Locate the cell with the specified text and output its (x, y) center coordinate. 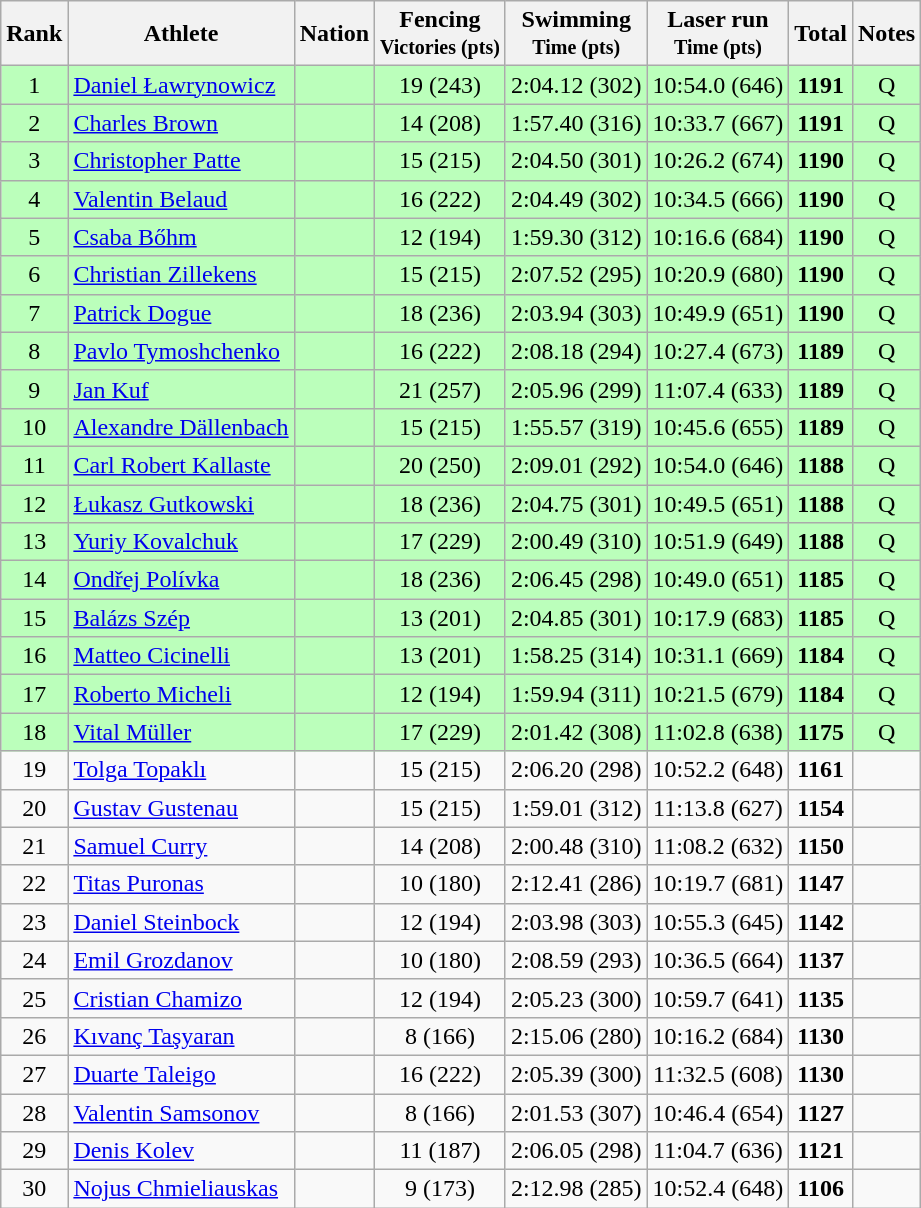
1:59.94 (311) (576, 694)
10:19.7 (681) (718, 884)
Matteo Cicinelli (181, 656)
26 (34, 1036)
11:08.2 (632) (718, 846)
10:26.2 (674) (718, 161)
1 (34, 85)
25 (34, 998)
11:32.5 (608) (718, 1074)
2:07.52 (295) (576, 275)
1175 (821, 732)
2:05.39 (300) (576, 1074)
1127 (821, 1113)
10:16.2 (684) (718, 1036)
1150 (821, 846)
29 (34, 1151)
23 (34, 922)
10:17.9 (683) (718, 618)
30 (34, 1189)
10:31.1 (669) (718, 656)
10:49.0 (651) (718, 580)
2:06.20 (298) (576, 770)
Christopher Patte (181, 161)
Valentin Belaud (181, 199)
2:12.98 (285) (576, 1189)
11:07.4 (633) (718, 389)
2:08.18 (294) (576, 351)
2:15.06 (280) (576, 1036)
1:57.40 (316) (576, 123)
1121 (821, 1151)
Duarte Taleigo (181, 1074)
FencingVictories (pts) (440, 34)
10:55.3 (645) (718, 922)
2:06.05 (298) (576, 1151)
Athlete (181, 34)
Gustav Gustenau (181, 808)
1106 (821, 1189)
15 (34, 618)
2:04.12 (302) (576, 85)
2:00.48 (310) (576, 846)
20 (250) (440, 465)
11 (34, 465)
9 (173) (440, 1189)
12 (34, 503)
2:01.42 (308) (576, 732)
2:01.53 (307) (576, 1113)
Jan Kuf (181, 389)
Vital Müller (181, 732)
2:08.59 (293) (576, 960)
Christian Zillekens (181, 275)
10:21.5 (679) (718, 694)
Yuriy Kovalchuk (181, 542)
10:49.9 (651) (718, 313)
Total (821, 34)
Daniel Steinbock (181, 922)
22 (34, 884)
10:34.5 (666) (718, 199)
17 (34, 694)
11:04.7 (636) (718, 1151)
Ondřej Polívka (181, 580)
Samuel Curry (181, 846)
1:58.25 (314) (576, 656)
8 (34, 351)
9 (34, 389)
3 (34, 161)
Notes (886, 34)
1:59.30 (312) (576, 237)
Roberto Micheli (181, 694)
13 (34, 542)
5 (34, 237)
2:00.49 (310) (576, 542)
11:02.8 (638) (718, 732)
4 (34, 199)
10:51.9 (649) (718, 542)
6 (34, 275)
Patrick Dogue (181, 313)
SwimmingTime (pts) (576, 34)
19 (243) (440, 85)
10:49.5 (651) (718, 503)
Daniel Ławrynowicz (181, 85)
2:06.45 (298) (576, 580)
10:36.5 (664) (718, 960)
Alexandre Dällenbach (181, 427)
1135 (821, 998)
Tolga Topaklı (181, 770)
Emil Grozdanov (181, 960)
2:04.85 (301) (576, 618)
28 (34, 1113)
1154 (821, 808)
1:59.01 (312) (576, 808)
Titas Puronas (181, 884)
Cristian Chamizo (181, 998)
10:52.2 (648) (718, 770)
10:27.4 (673) (718, 351)
10:20.9 (680) (718, 275)
10:46.4 (654) (718, 1113)
27 (34, 1074)
10:52.4 (648) (718, 1189)
2:03.94 (303) (576, 313)
10 (34, 427)
1147 (821, 884)
1:55.57 (319) (576, 427)
21 (34, 846)
2:05.96 (299) (576, 389)
Rank (34, 34)
1161 (821, 770)
Łukasz Gutkowski (181, 503)
2:05.23 (300) (576, 998)
7 (34, 313)
11:13.8 (627) (718, 808)
2:04.50 (301) (576, 161)
2:09.01 (292) (576, 465)
10:59.7 (641) (718, 998)
18 (34, 732)
Carl Robert Kallaste (181, 465)
10:16.6 (684) (718, 237)
16 (34, 656)
2:12.41 (286) (576, 884)
Laser runTime (pts) (718, 34)
2:04.49 (302) (576, 199)
Nation (334, 34)
24 (34, 960)
1142 (821, 922)
20 (34, 808)
21 (257) (440, 389)
Charles Brown (181, 123)
2:03.98 (303) (576, 922)
1137 (821, 960)
10:45.6 (655) (718, 427)
10:33.7 (667) (718, 123)
Kıvanç Taşyaran (181, 1036)
Pavlo Tymoshchenko (181, 351)
Valentin Samsonov (181, 1113)
11 (187) (440, 1151)
14 (34, 580)
2 (34, 123)
2:04.75 (301) (576, 503)
Denis Kolev (181, 1151)
Csaba Bőhm (181, 237)
19 (34, 770)
Balázs Szép (181, 618)
Nojus Chmieliauskas (181, 1189)
